Capture the cell that displays the provided text and extract its [x, y] central coordinate. 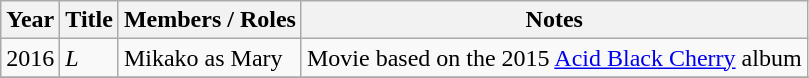
Notes [554, 20]
2016 [30, 58]
Movie based on the 2015 Acid Black Cherry album [554, 58]
L [90, 58]
Title [90, 20]
Members / Roles [210, 20]
Mikako as Mary [210, 58]
Year [30, 20]
